Return [X, Y] of the center of cell containing provided text 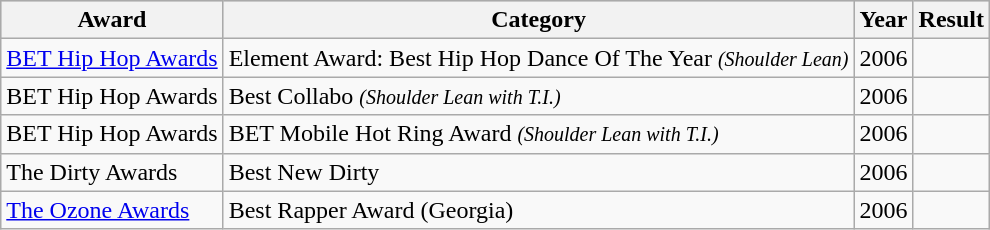
The Ozone Awards [112, 210]
BET Mobile Hot Ring Award (Shoulder Lean with T.I.) [538, 134]
Best New Dirty [538, 172]
Best Collabo (Shoulder Lean with T.I.) [538, 96]
Category [538, 20]
The Dirty Awards [112, 172]
Result [951, 20]
Element Award: Best Hip Hop Dance Of The Year (Shoulder Lean) [538, 58]
Year [884, 20]
Award [112, 20]
Best Rapper Award (Georgia) [538, 210]
